Extract the [x, y] coordinate from the center of the cell holding the provided text.  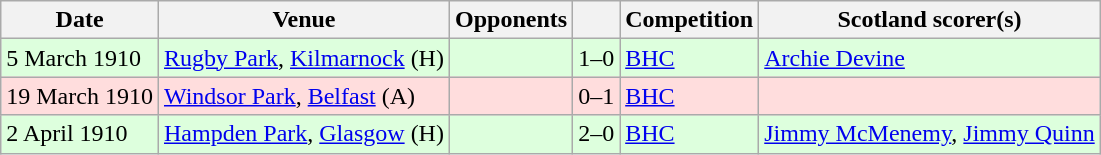
Rugby Park, Kilmarnock (H) [304, 58]
0–1 [596, 96]
2 April 1910 [80, 134]
Opponents [510, 20]
Windsor Park, Belfast (A) [304, 96]
19 March 1910 [80, 96]
Scotland scorer(s) [930, 20]
2–0 [596, 134]
5 March 1910 [80, 58]
Date [80, 20]
Competition [690, 20]
Venue [304, 20]
1–0 [596, 58]
Archie Devine [930, 58]
Jimmy McMenemy, Jimmy Quinn [930, 134]
Hampden Park, Glasgow (H) [304, 134]
